Identify which cell holds the provided text, then report its [x, y] central coordinate. 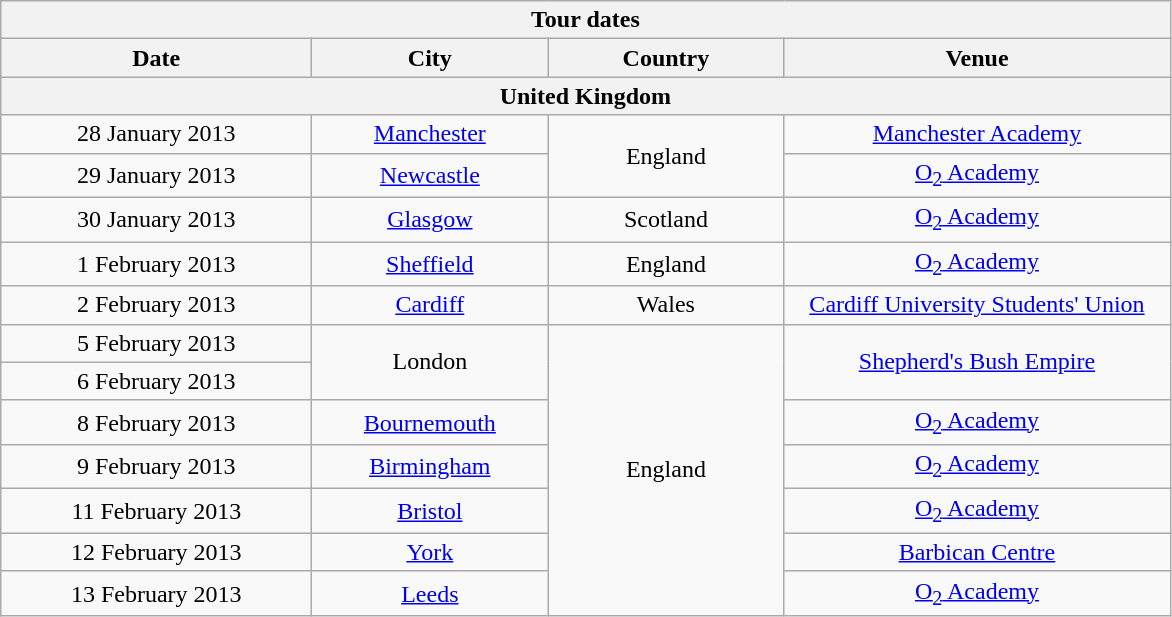
1 February 2013 [156, 264]
Cardiff University Students' Union [977, 305]
City [430, 58]
Manchester Academy [977, 134]
2 February 2013 [156, 305]
12 February 2013 [156, 552]
5 February 2013 [156, 343]
Tour dates [586, 20]
Shepherd's Bush Empire [977, 362]
Glasgow [430, 219]
Venue [977, 58]
Leeds [430, 593]
9 February 2013 [156, 467]
United Kingdom [586, 96]
Barbican Centre [977, 552]
11 February 2013 [156, 511]
6 February 2013 [156, 381]
Country [666, 58]
Newcastle [430, 175]
Bristol [430, 511]
Manchester [430, 134]
Date [156, 58]
Birmingham [430, 467]
Wales [666, 305]
Cardiff [430, 305]
13 February 2013 [156, 593]
29 January 2013 [156, 175]
York [430, 552]
28 January 2013 [156, 134]
Scotland [666, 219]
Sheffield [430, 264]
Bournemouth [430, 422]
London [430, 362]
8 February 2013 [156, 422]
30 January 2013 [156, 219]
